From the cell containing the given text, extract its center point as [X, Y] coordinate. 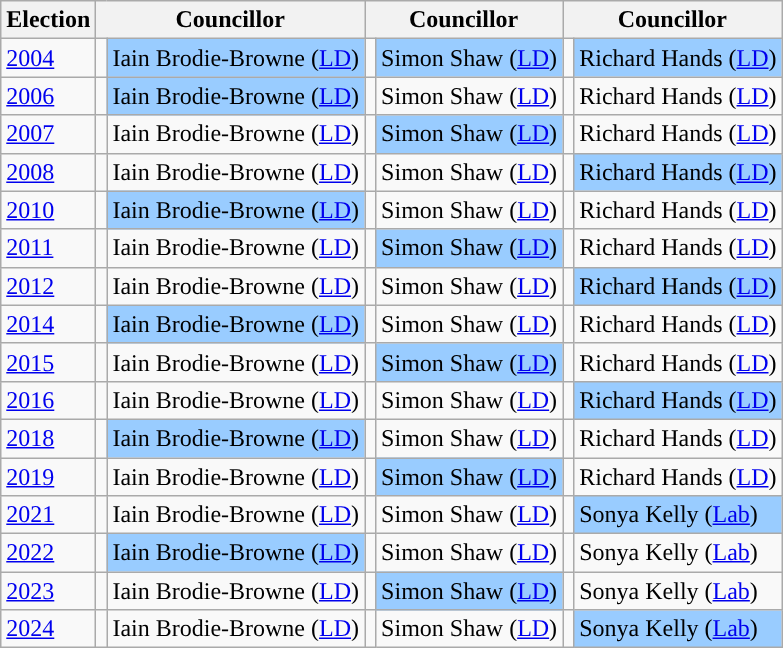
2015 [48, 362]
2010 [48, 210]
2022 [48, 553]
2018 [48, 438]
2016 [48, 400]
2014 [48, 324]
2023 [48, 591]
2004 [48, 58]
2019 [48, 477]
2021 [48, 515]
2024 [48, 629]
Election [48, 20]
2011 [48, 248]
2007 [48, 134]
2006 [48, 96]
2008 [48, 172]
2012 [48, 286]
